For the text-containing cell, return its midpoint in [X, Y] coordinate format. 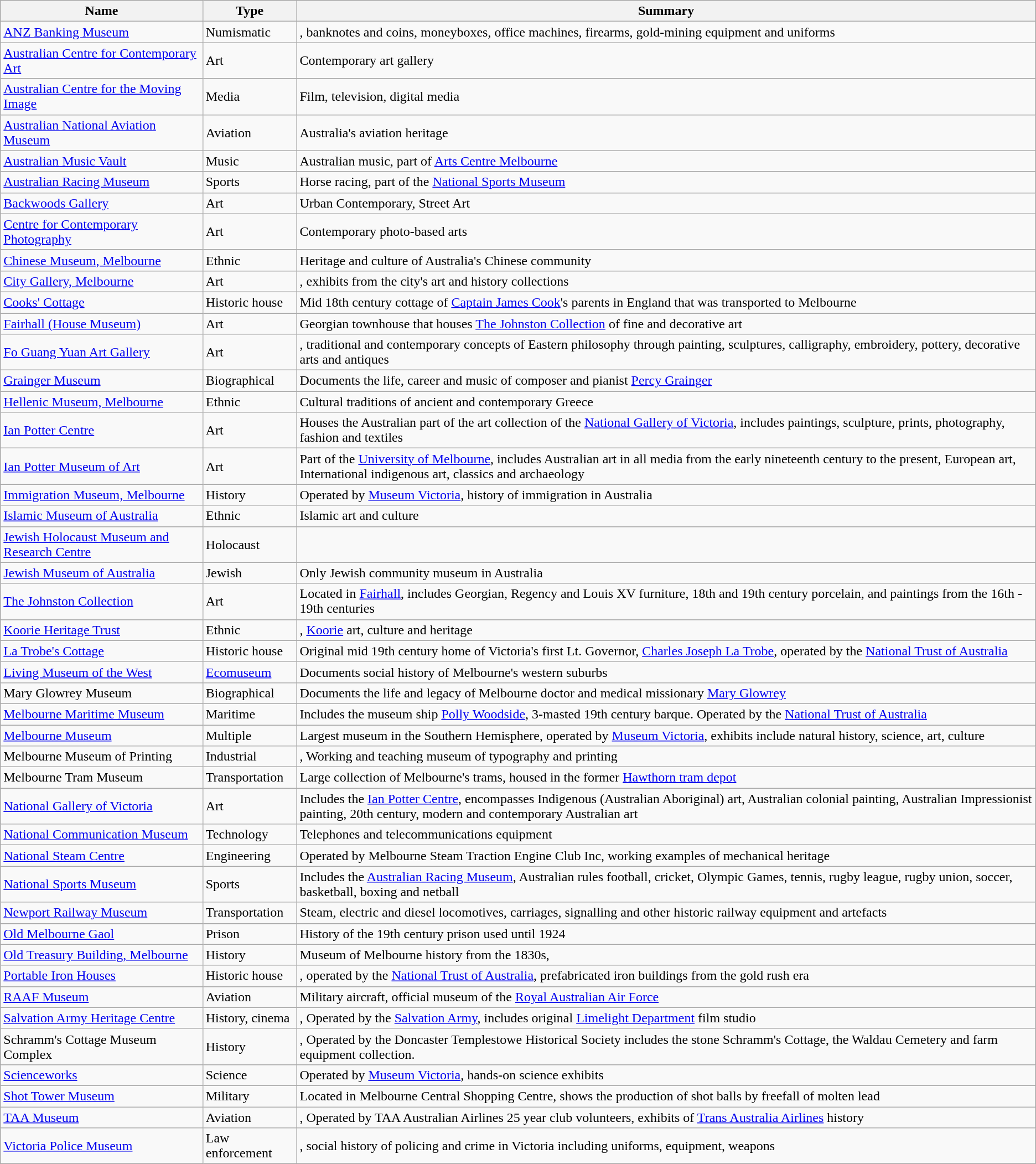
Industrial [250, 757]
History, cinema [250, 1018]
Shot Tower Museum [102, 1096]
Fairhall (House Museum) [102, 324]
Portable Iron Houses [102, 976]
Contemporary art gallery [666, 61]
Living Museum of the West [102, 672]
, Operated by the Doncaster Templestowe Historical Society includes the stone Schramm's Cottage, the Waldau Cemetery and farm equipment collection. [666, 1046]
Located in Fairhall, includes Georgian, Regency and Louis XV furniture, 18th and 19th century porcelain, and paintings from the 16th - 19th centuries [666, 601]
, operated by the National Trust of Australia, prefabricated iron buildings from the gold rush era [666, 976]
National Communication Museum [102, 835]
Australian Centre for Contemporary Art [102, 61]
Summary [666, 11]
Science [250, 1075]
Largest museum in the Southern Hemisphere, operated by Museum Victoria, exhibits include natural history, science, art, culture [666, 736]
Jewish Museum of Australia [102, 573]
TAA Museum [102, 1118]
Melbourne Maritime Museum [102, 714]
Ian Potter Centre [102, 431]
Immigration Museum, Melbourne [102, 495]
Type [250, 11]
Centre for Contemporary Photography [102, 231]
ANZ Banking Museum [102, 32]
Australian music, part of Arts Centre Melbourne [666, 161]
Multiple [250, 736]
, Working and teaching museum of typography and printing [666, 757]
, exhibits from the city's art and history collections [666, 281]
, social history of policing and crime in Victoria including uniforms, equipment, weapons [666, 1146]
Australian Music Vault [102, 161]
Military aircraft, official museum of the Royal Australian Air Force [666, 997]
Fo Guang Yuan Art Gallery [102, 352]
National Sports Museum [102, 884]
Old Melbourne Gaol [102, 934]
Jewish Holocaust Museum and Research Centre [102, 545]
The Johnston Collection [102, 601]
Grainger Museum [102, 381]
Mary Glowrey Museum [102, 693]
Australian Centre for the Moving Image [102, 96]
Koorie Heritage Trust [102, 630]
Newport Railway Museum [102, 913]
Hellenic Museum, Melbourne [102, 402]
Backwoods Gallery [102, 203]
, Koorie art, culture and heritage [666, 630]
Holocaust [250, 545]
Operated by Melbourne Steam Traction Engine Club Inc, working examples of mechanical heritage [666, 856]
Cooks' Cottage [102, 302]
Numismatic [250, 32]
Only Jewish community museum in Australia [666, 573]
Scienceworks [102, 1075]
Name [102, 11]
Urban Contemporary, Street Art [666, 203]
Prison [250, 934]
RAAF Museum [102, 997]
Operated by Museum Victoria, history of immigration in Australia [666, 495]
Ecomuseum [250, 672]
La Trobe's Cottage [102, 651]
, Operated by TAA Australian Airlines 25 year club volunteers, exhibits of Trans Australia Airlines history [666, 1118]
Mid 18th century cottage of Captain James Cook's parents in England that was transported to Melbourne [666, 302]
Jewish [250, 573]
Contemporary photo-based arts [666, 231]
Original mid 19th century home of Victoria's first Lt. Governor, Charles Joseph La Trobe, operated by the National Trust of Australia [666, 651]
National Gallery of Victoria [102, 806]
Telephones and telecommunications equipment [666, 835]
Horse racing, part of the National Sports Museum [666, 182]
Film, television, digital media [666, 96]
Maritime [250, 714]
Ian Potter Museum of Art [102, 466]
Engineering [250, 856]
, Operated by the Salvation Army, includes original Limelight Department film studio [666, 1018]
Islamic Museum of Australia [102, 516]
Law enforcement [250, 1146]
Operated by Museum Victoria, hands-on science exhibits [666, 1075]
Islamic art and culture [666, 516]
Documents social history of Melbourne's western suburbs [666, 672]
Media [250, 96]
Australian National Aviation Museum [102, 133]
Large collection of Melbourne's trams, housed in the former Hawthorn tram depot [666, 778]
Documents the life, career and music of composer and pianist Percy Grainger [666, 381]
Steam, electric and diesel locomotives, carriages, signalling and other historic railway equipment and artefacts [666, 913]
Melbourne Museum of Printing [102, 757]
Chinese Museum, Melbourne [102, 260]
Museum of Melbourne history from the 1830s, [666, 955]
Australia's aviation heritage [666, 133]
Georgian townhouse that houses The Johnston Collection of fine and decorative art [666, 324]
Music [250, 161]
Australian Racing Museum [102, 182]
National Steam Centre [102, 856]
Salvation Army Heritage Centre [102, 1018]
Victoria Police Museum [102, 1146]
Military [250, 1096]
Schramm's Cottage Museum Complex [102, 1046]
Melbourne Tram Museum [102, 778]
, banknotes and coins, moneyboxes, office machines, firearms, gold-mining equipment and uniforms [666, 32]
Melbourne Museum [102, 736]
Old Treasury Building, Melbourne [102, 955]
City Gallery, Melbourne [102, 281]
Includes the museum ship Polly Woodside, 3-masted 19th century barque. Operated by the National Trust of Australia [666, 714]
Cultural traditions of ancient and contemporary Greece [666, 402]
Technology [250, 835]
Documents the life and legacy of Melbourne doctor and medical missionary Mary Glowrey [666, 693]
History of the 19th century prison used until 1924 [666, 934]
Located in Melbourne Central Shopping Centre, shows the production of shot balls by freefall of molten lead [666, 1096]
Heritage and culture of Australia's Chinese community [666, 260]
